Pinpoint the cell where the given text exists, returning its (X, Y) midpoint coordinate. 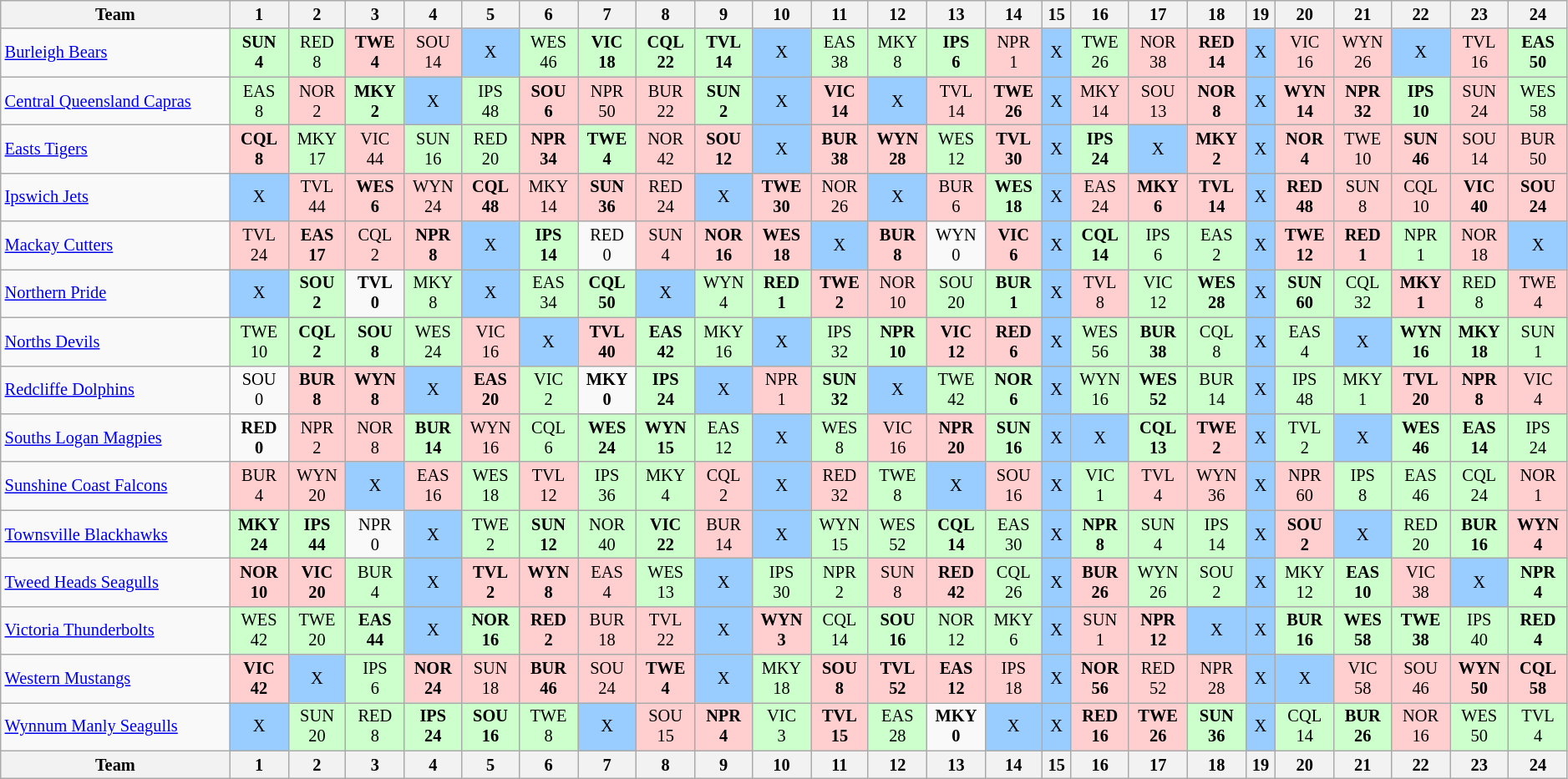
TWE30 (781, 197)
NOR42 (666, 149)
IPS44 (317, 534)
SUN2 (723, 101)
Sunshine Coast Falcons (115, 486)
BUR1 (1014, 293)
SUN20 (317, 726)
CQL10 (1421, 197)
NOR6 (1014, 390)
NOR38 (1158, 53)
IPS8 (1363, 486)
EAS8 (259, 101)
EAS30 (1014, 534)
EAS34 (548, 293)
WES50 (1479, 726)
TWE38 (1421, 630)
SOU13 (1158, 101)
NOR56 (1099, 679)
VIC40 (1479, 197)
Norths Devils (115, 341)
NOR12 (956, 630)
WES8 (840, 438)
MKY24 (259, 534)
NPR0 (375, 534)
NOR1 (1539, 486)
RED32 (840, 486)
NPR50 (607, 101)
CQL50 (607, 293)
EAS24 (1099, 197)
VIC42 (259, 679)
EAS50 (1539, 53)
CQL13 (1158, 438)
VIC58 (1363, 679)
RED52 (1158, 679)
EAS46 (1421, 486)
Burleigh Bears (115, 53)
NPR32 (1363, 101)
NPR12 (1158, 630)
Victoria Thunderbolts (115, 630)
TVL0 (375, 293)
NOR24 (433, 679)
WES6 (375, 197)
RED24 (666, 197)
SUN46 (1421, 149)
BUR18 (607, 630)
CQL24 (1479, 486)
EAS16 (433, 486)
WYN3 (781, 630)
TVL24 (259, 245)
TVL22 (666, 630)
SOU20 (956, 293)
VIC18 (607, 53)
EAS17 (317, 245)
Tweed Heads Seagulls (115, 582)
WYN28 (897, 149)
NOR2 (317, 101)
TWE12 (1305, 245)
RED16 (1099, 726)
RED4 (1539, 630)
WYN0 (956, 245)
SUN32 (840, 390)
TVL30 (1014, 149)
NOR40 (607, 534)
CQL48 (491, 197)
EAS44 (375, 630)
NOR18 (1479, 245)
IPS36 (607, 486)
WES13 (666, 582)
VIC22 (666, 534)
EAS28 (897, 726)
Souths Logan Magpies (115, 438)
CQL58 (1539, 679)
CQL22 (666, 53)
RED2 (548, 630)
VIC6 (1014, 245)
WYN50 (1479, 679)
TVL8 (1099, 293)
NPR20 (956, 438)
TVL15 (840, 726)
IPS40 (1479, 630)
VIC44 (375, 149)
SUN60 (1305, 293)
VIC14 (840, 101)
TVL20 (1421, 390)
MKY4 (666, 486)
TVL12 (548, 486)
TVL44 (317, 197)
EAS14 (1479, 438)
SOU12 (723, 149)
EAS2 (1216, 245)
BUR22 (666, 101)
Townsville Blackhawks (115, 534)
NPR28 (1216, 679)
RED6 (1014, 341)
SOU46 (1421, 679)
VIC4 (1539, 390)
TVL52 (897, 679)
TVL40 (607, 341)
EAS42 (666, 341)
BUR50 (1539, 149)
CQL26 (1014, 582)
WES12 (956, 149)
SOU0 (259, 390)
TVL16 (1479, 53)
NOR4 (1305, 149)
RED14 (1216, 53)
EAS10 (1363, 582)
BUR6 (956, 197)
MKY12 (1305, 582)
TWE20 (317, 630)
WYN36 (1216, 486)
IPS10 (1421, 101)
SUN18 (491, 679)
Mackay Cutters (115, 245)
Ipswich Jets (115, 197)
IPS32 (840, 341)
WYN20 (317, 486)
Northern Pride (115, 293)
Wynnum Manly Seagulls (115, 726)
MKY17 (317, 149)
VIC2 (548, 390)
Central Queensland Capras (115, 101)
NOR26 (840, 197)
EAS20 (491, 390)
BUR46 (548, 679)
Western Mustangs (115, 679)
SUN12 (548, 534)
TWE42 (956, 390)
WES28 (1216, 293)
CQL6 (548, 438)
MKY16 (723, 341)
SOU6 (548, 101)
IPS30 (781, 582)
WES56 (1099, 341)
CQL32 (1363, 293)
WYN14 (1305, 101)
SOU15 (666, 726)
Redcliffe Dolphins (115, 390)
WES42 (259, 630)
IPS18 (1014, 679)
NPR10 (897, 341)
VIC3 (781, 726)
VIC1 (1099, 486)
WYN24 (433, 197)
NPR60 (1305, 486)
EAS38 (840, 53)
VIC38 (1421, 582)
RED48 (1305, 197)
Easts Tigers (115, 149)
VIC20 (317, 582)
RED42 (956, 582)
SUN24 (1479, 101)
NPR34 (548, 149)
